Search for the cell housing the specified text and yield its (X, Y) center coordinate. 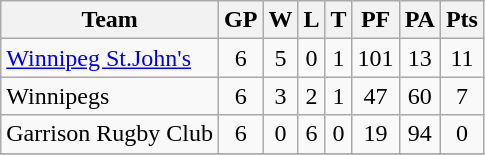
T (338, 20)
L (312, 20)
47 (376, 96)
19 (376, 134)
Garrison Rugby Club (110, 134)
101 (376, 58)
Pts (462, 20)
11 (462, 58)
Team (110, 20)
Winnipeg St.John's (110, 58)
PA (420, 20)
94 (420, 134)
3 (280, 96)
13 (420, 58)
W (280, 20)
5 (280, 58)
GP (240, 20)
60 (420, 96)
2 (312, 96)
Winnipegs (110, 96)
7 (462, 96)
PF (376, 20)
